Determine the (X, Y) coordinate at the center of the cell enclosing the given text.  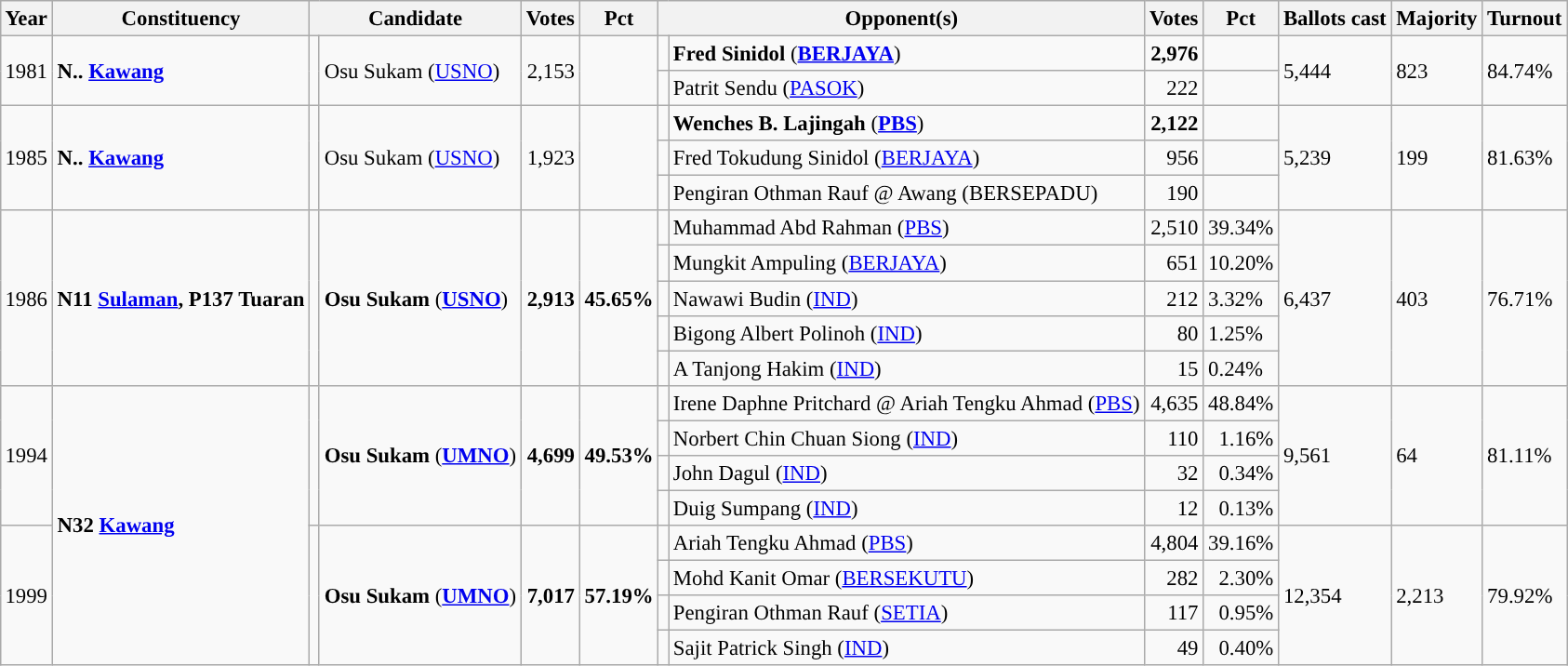
Mungkit Ampuling (BERJAYA) (906, 263)
110 (1174, 438)
1999 (26, 595)
2.30% (1241, 578)
2,213 (1437, 595)
Majority (1437, 19)
12 (1174, 508)
A Tanjong Hakim (IND) (906, 368)
Opponent(s) (902, 19)
John Dagul (IND) (906, 473)
Turnout (1525, 19)
81.63% (1525, 158)
Irene Daphne Pritchard @ Ariah Tengku Ahmad (PBS) (906, 403)
6,437 (1335, 298)
1986 (26, 298)
Ariah Tengku Ahmad (PBS) (906, 543)
1.25% (1241, 333)
5,444 (1335, 71)
39.34% (1241, 228)
1.16% (1241, 438)
0.13% (1241, 508)
Ballots cast (1335, 19)
2,153 (551, 71)
48.84% (1241, 403)
15 (1174, 368)
651 (1174, 263)
2,976 (1174, 53)
1985 (26, 158)
Fred Tokudung Sinidol (BERJAYA) (906, 158)
823 (1437, 71)
2,510 (1174, 228)
Fred Sinidol (BERJAYA) (906, 53)
Year (26, 19)
4,804 (1174, 543)
Norbert Chin Chuan Siong (IND) (906, 438)
4,635 (1174, 403)
956 (1174, 158)
57.19% (619, 595)
0.24% (1241, 368)
Patrit Sendu (PASOK) (906, 88)
1994 (26, 455)
0.40% (1241, 647)
Pengiran Othman Rauf (SETIA) (906, 613)
117 (1174, 613)
4,699 (551, 455)
199 (1437, 158)
282 (1174, 578)
45.65% (619, 298)
3.32% (1241, 299)
Nawawi Budin (IND) (906, 299)
Muhammad Abd Rahman (PBS) (906, 228)
Constituency (180, 19)
49.53% (619, 455)
32 (1174, 473)
222 (1174, 88)
9,561 (1335, 455)
5,239 (1335, 158)
Bigong Albert Polinoh (IND) (906, 333)
Wenches B. Lajingah (PBS) (906, 124)
84.74% (1525, 71)
49 (1174, 647)
N32 Kawang (180, 525)
2,122 (1174, 124)
N11 Sulaman, P137 Tuaran (180, 298)
0.34% (1241, 473)
80 (1174, 333)
81.11% (1525, 455)
190 (1174, 193)
Candidate (416, 19)
7,017 (551, 595)
1981 (26, 71)
0.95% (1241, 613)
12,354 (1335, 595)
403 (1437, 298)
Pengiran Othman Rauf @ Awang (BERSEPADU) (906, 193)
Mohd Kanit Omar (BERSEKUTU) (906, 578)
1,923 (551, 158)
76.71% (1525, 298)
10.20% (1241, 263)
212 (1174, 299)
79.92% (1525, 595)
Sajit Patrick Singh (IND) (906, 647)
Duig Sumpang (IND) (906, 508)
64 (1437, 455)
2,913 (551, 298)
39.16% (1241, 543)
